Locate the cell with the specified text and output its (X, Y) center coordinate. 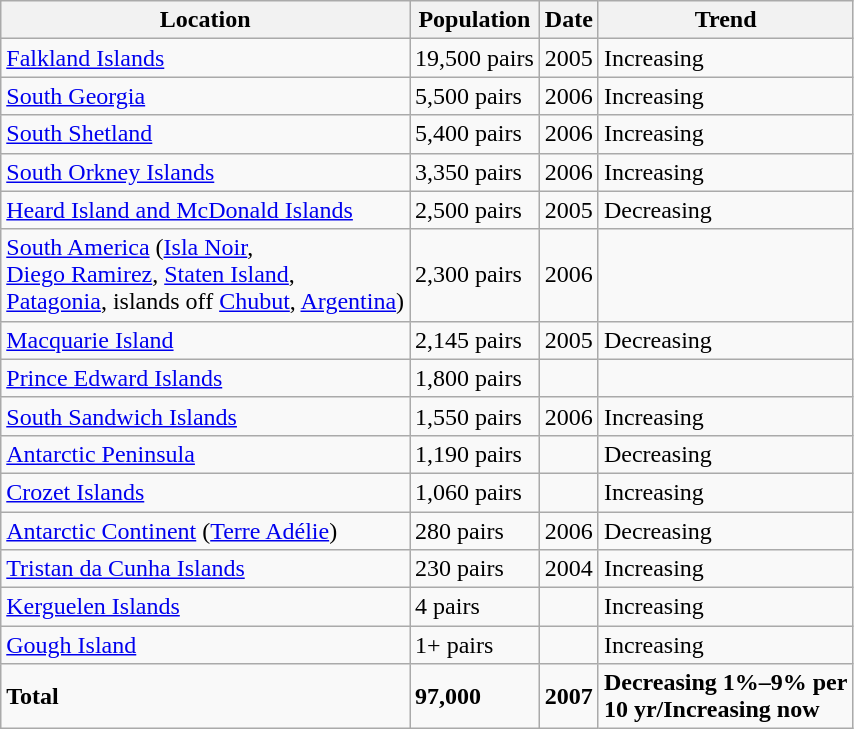
South Orkney Islands (206, 172)
5,400 pairs (475, 134)
South America (Isla Noir, Diego Ramirez, Staten Island, Patagonia, islands off Chubut, Argentina) (206, 275)
97,000 (475, 696)
2004 (568, 569)
1,550 pairs (475, 416)
2,300 pairs (475, 275)
Crozet Islands (206, 492)
Macquarie Island (206, 340)
280 pairs (475, 531)
Location (206, 20)
4 pairs (475, 607)
South Shetland (206, 134)
Kerguelen Islands (206, 607)
Antarctic Continent (Terre Adélie) (206, 531)
Antarctic Peninsula (206, 454)
1+ pairs (475, 645)
1,190 pairs (475, 454)
Trend (726, 20)
2,500 pairs (475, 210)
Prince Edward Islands (206, 378)
230 pairs (475, 569)
2007 (568, 696)
Tristan da Cunha Islands (206, 569)
3,350 pairs (475, 172)
Total (206, 696)
Decreasing 1%–9% per 10 yr/Increasing now (726, 696)
Population (475, 20)
South Sandwich Islands (206, 416)
Gough Island (206, 645)
Falkland Islands (206, 58)
1,800 pairs (475, 378)
2,145 pairs (475, 340)
Heard Island and McDonald Islands (206, 210)
19,500 pairs (475, 58)
1,060 pairs (475, 492)
South Georgia (206, 96)
5,500 pairs (475, 96)
Date (568, 20)
